Identify which cell holds the provided text, then report its [X, Y] central coordinate. 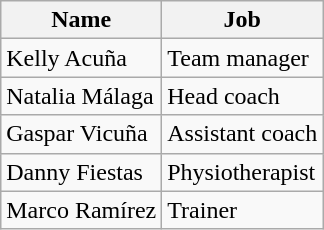
Job [242, 20]
Name [82, 20]
Physiotherapist [242, 172]
Danny Fiestas [82, 172]
Head coach [242, 96]
Marco Ramírez [82, 210]
Trainer [242, 210]
Kelly Acuña [82, 58]
Natalia Málaga [82, 96]
Team manager [242, 58]
Gaspar Vicuña [82, 134]
Assistant coach [242, 134]
